From the cell containing the given text, extract its center point as (x, y) coordinate. 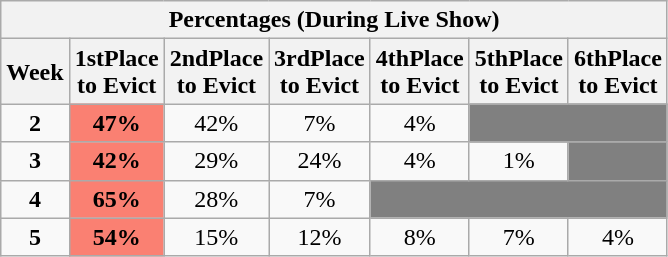
2ndPlaceto Evict (216, 72)
5thPlaceto Evict (518, 72)
4 (35, 199)
1% (518, 161)
54% (116, 237)
15% (216, 237)
4thPlaceto Evict (420, 72)
29% (216, 161)
1stPlaceto Evict (116, 72)
47% (116, 123)
3rdPlaceto Evict (320, 72)
24% (320, 161)
28% (216, 199)
Week (35, 72)
5 (35, 237)
6thPlaceto Evict (618, 72)
Percentages (During Live Show) (334, 20)
12% (320, 237)
65% (116, 199)
3 (35, 161)
8% (420, 237)
2 (35, 123)
